Detect which cell encompasses the target text, then output its [x, y] center coordinate. 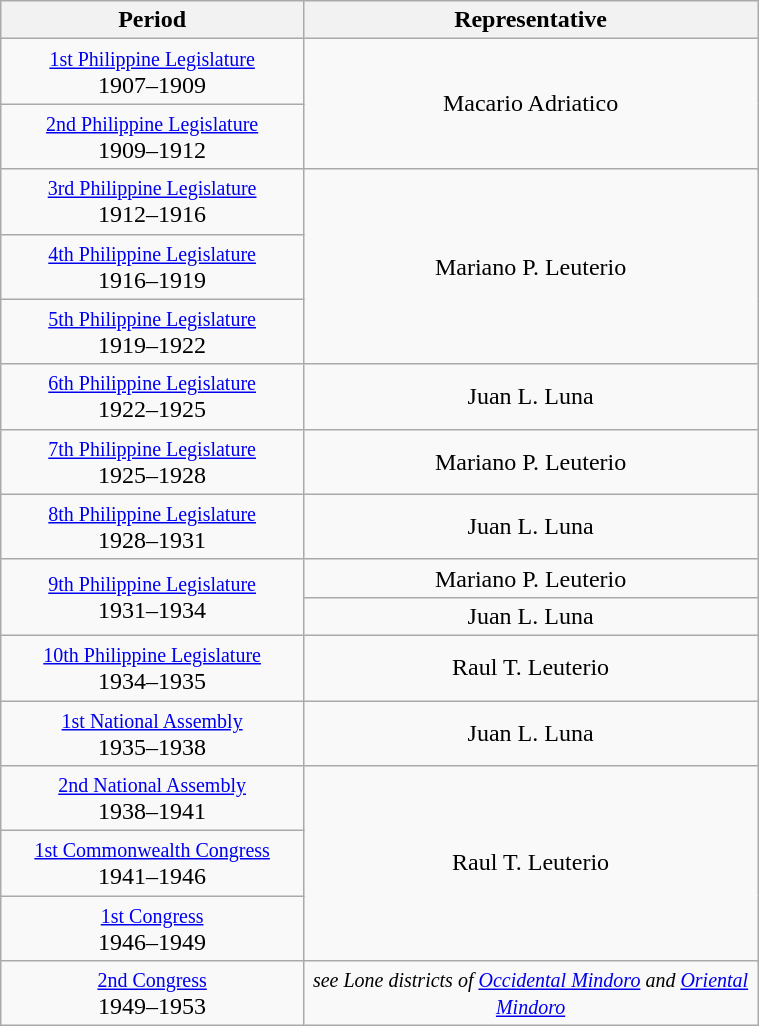
10th Philippine Legislature1934–1935 [152, 668]
1st National Assembly1935–1938 [152, 732]
2nd National Assembly1938–1941 [152, 798]
4th Philippine Legislature1916–1919 [152, 266]
1st Commonwealth Congress1941–1946 [152, 864]
Macario Adriatico [530, 104]
6th Philippine Legislature1922–1925 [152, 396]
1st Congress1946–1949 [152, 928]
9th Philippine Legislature1931–1934 [152, 597]
8th Philippine Legislature1928–1931 [152, 526]
see Lone districts of Occidental Mindoro and Oriental Mindoro [530, 994]
Representative [530, 20]
5th Philippine Legislature1919–1922 [152, 332]
1st Philippine Legislature1907–1909 [152, 72]
Period [152, 20]
3rd Philippine Legislature1912–1916 [152, 202]
2nd Philippine Legislature1909–1912 [152, 136]
7th Philippine Legislature1925–1928 [152, 462]
2nd Congress1949–1953 [152, 994]
